Extract the [X, Y] coordinate from the center of the cell holding the provided text.  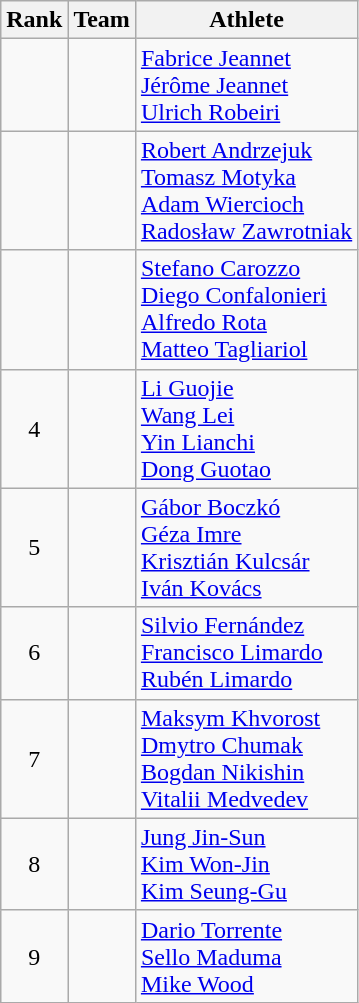
Fabrice Jeannet Jérôme JeannetUlrich Robeiri [246, 85]
Dario TorrenteSello MadumaMike Wood [246, 956]
Gábor BoczkóGéza ImreKrisztián KulcsárIván Kovács [246, 548]
Stefano CarozzoDiego ConfalonieriAlfredo RotaMatteo Tagliariol [246, 310]
Maksym KhvorostDmytro ChumakBogdan NikishinVitalii Medvedev [246, 758]
Rank [34, 20]
9 [34, 956]
5 [34, 548]
7 [34, 758]
Robert AndrzejukTomasz MotykaAdam WierciochRadosław Zawrotniak [246, 190]
Silvio FernándezFrancisco LimardoRubén Limardo [246, 653]
Team [102, 20]
Jung Jin-SunKim Won-JinKim Seung-Gu [246, 864]
Athlete [246, 20]
8 [34, 864]
4 [34, 428]
6 [34, 653]
Li GuojieWang LeiYin LianchiDong Guotao [246, 428]
